Detect which cell encompasses the target text, then output its (x, y) center coordinate. 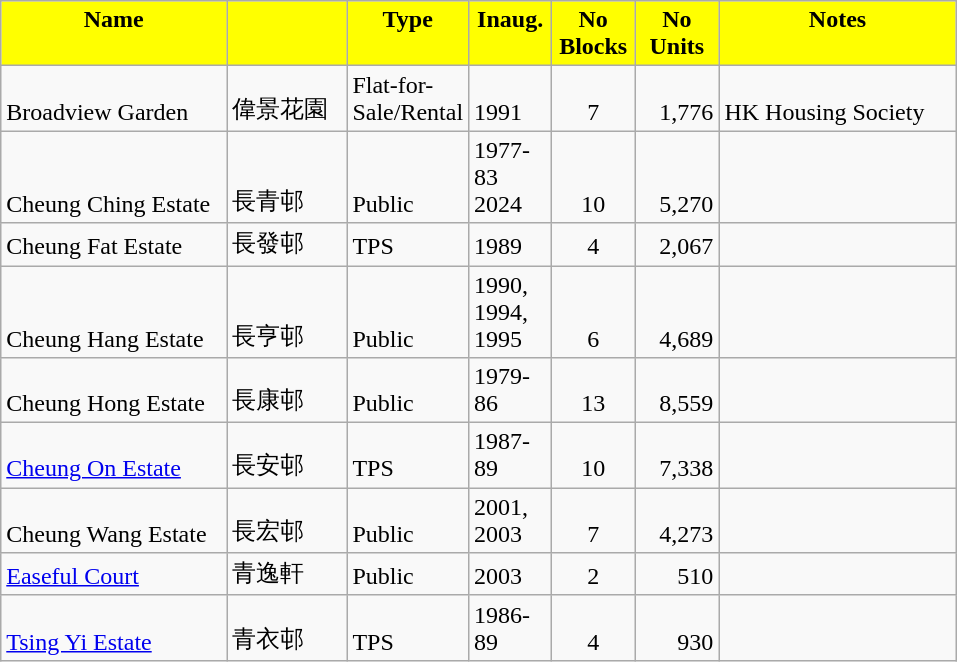
長青邨 (287, 177)
1979-86 (510, 390)
Cheung Hang Estate (114, 312)
Tsing Yi Estate (114, 628)
510 (677, 574)
長發邨 (287, 244)
長亨邨 (287, 312)
偉景花園 (287, 98)
No Blocks (594, 34)
4,273 (677, 520)
13 (594, 390)
Cheung Hong Estate (114, 390)
2,067 (677, 244)
2 (594, 574)
1986-89 (510, 628)
Cheung Wang Estate (114, 520)
Cheung Ching Estate (114, 177)
Type (408, 34)
Notes (838, 34)
2001, 2003 (510, 520)
No Units (677, 34)
Broadview Garden (114, 98)
1989 (510, 244)
8,559 (677, 390)
2003 (510, 574)
Flat-for-Sale/Rental (408, 98)
5,270 (677, 177)
4,689 (677, 312)
1977-832024 (510, 177)
長康邨 (287, 390)
Name (114, 34)
Cheung On Estate (114, 456)
6 (594, 312)
1,776 (677, 98)
長安邨 (287, 456)
1991 (510, 98)
青逸軒 (287, 574)
Easeful Court (114, 574)
1987-89 (510, 456)
Cheung Fat Estate (114, 244)
長宏邨 (287, 520)
青衣邨 (287, 628)
Inaug. (510, 34)
1990, 1994, 1995 (510, 312)
HK Housing Society (838, 98)
7,338 (677, 456)
930 (677, 628)
